For the text-containing cell, return its midpoint in [x, y] coordinate format. 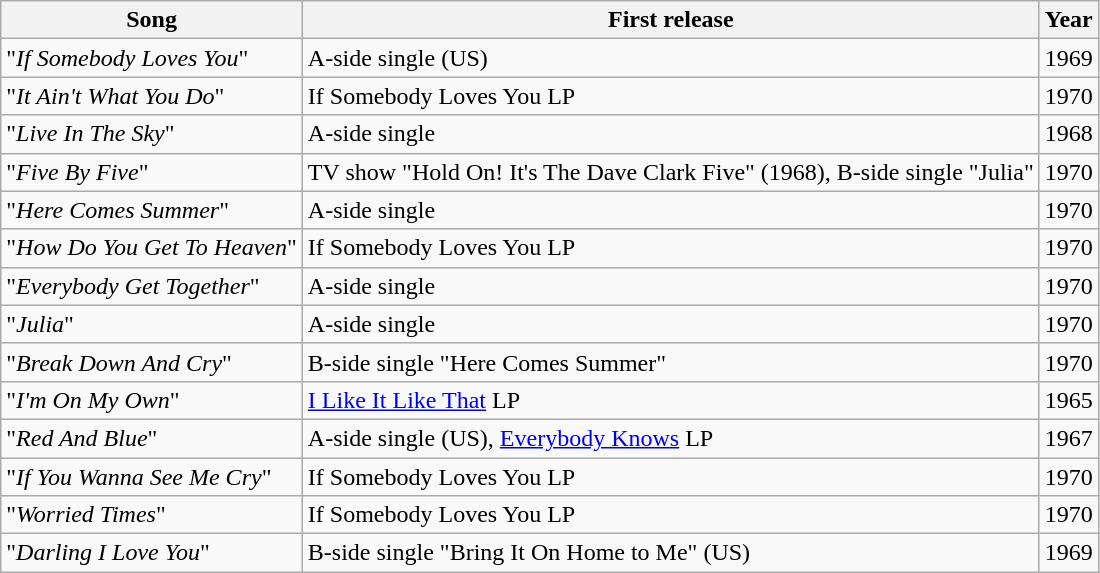
"I'm On My Own" [152, 400]
1965 [1068, 400]
"Darling I Love You" [152, 553]
"It Ain't What You Do" [152, 96]
"Red And Blue" [152, 438]
"If You Wanna See Me Cry" [152, 477]
1967 [1068, 438]
B-side single "Here Comes Summer" [670, 362]
1968 [1068, 134]
"Live In The Sky" [152, 134]
"Everybody Get Together" [152, 286]
"How Do You Get To Heaven" [152, 248]
"Julia" [152, 324]
"Break Down And Cry" [152, 362]
"Five By Five" [152, 172]
I Like It Like That LP [670, 400]
TV show "Hold On! It's The Dave Clark Five" (1968), B-side single "Julia" [670, 172]
Year [1068, 20]
B-side single "Bring It On Home to Me" (US) [670, 553]
"Worried Times" [152, 515]
A-side single (US) [670, 58]
"Here Comes Summer" [152, 210]
First release [670, 20]
Song [152, 20]
A-side single (US), Everybody Knows LP [670, 438]
"If Somebody Loves You" [152, 58]
